From the cell containing the given text, extract its center point as [X, Y] coordinate. 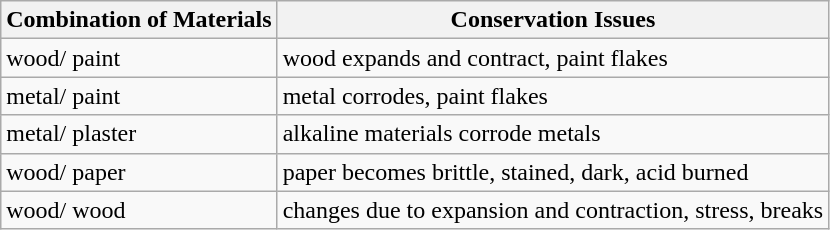
wood/ wood [139, 210]
paper becomes brittle, stained, dark, acid burned [553, 172]
alkaline materials corrode metals [553, 134]
wood/ paint [139, 58]
metal/ paint [139, 96]
metal/ plaster [139, 134]
Conservation Issues [553, 20]
Combination of Materials [139, 20]
wood expands and contract, paint flakes [553, 58]
metal corrodes, paint flakes [553, 96]
changes due to expansion and contraction, stress, breaks [553, 210]
wood/ paper [139, 172]
